Return [x, y] of the center of cell containing provided text 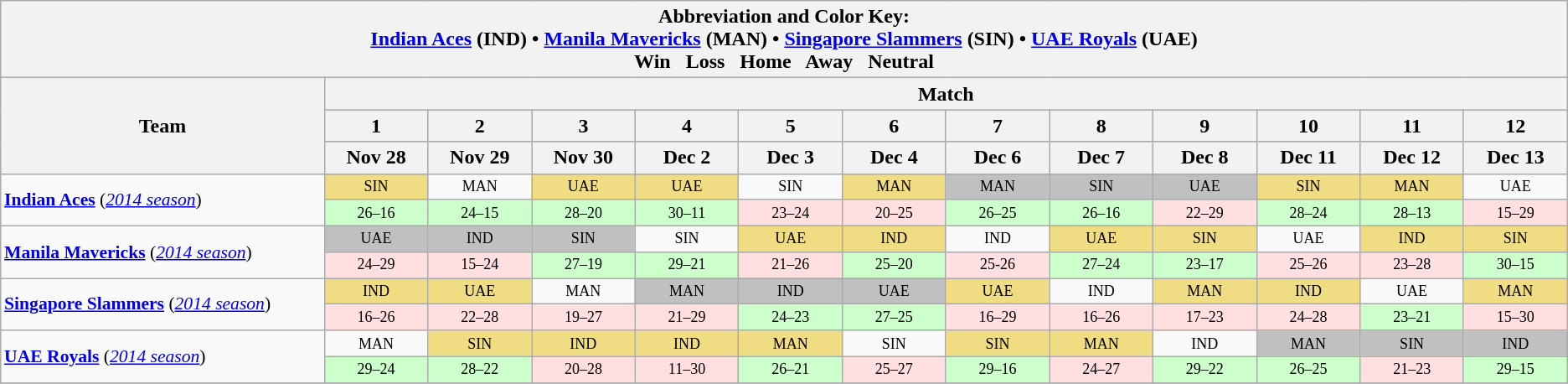
Singapore Slammers (2014 season) [162, 304]
24–28 [1308, 317]
9 [1204, 126]
23–21 [1412, 317]
29–15 [1515, 369]
10 [1308, 126]
28–22 [480, 369]
4 [687, 126]
Dec 11 [1308, 158]
29–21 [687, 265]
2 [480, 126]
11–30 [687, 369]
28–20 [584, 213]
11 [1412, 126]
29–22 [1204, 369]
Dec 13 [1515, 158]
30–11 [687, 213]
Manila Mavericks (2014 season) [162, 252]
5 [791, 126]
17–23 [1204, 317]
21–29 [687, 317]
3 [584, 126]
6 [895, 126]
15–29 [1515, 213]
25-26 [998, 265]
7 [998, 126]
25–26 [1308, 265]
1 [376, 126]
Dec 8 [1204, 158]
Nov 28 [376, 158]
8 [1101, 126]
24–23 [791, 317]
19–27 [584, 317]
15–30 [1515, 317]
27–25 [895, 317]
25–27 [895, 369]
22–29 [1204, 213]
Dec 12 [1412, 158]
Indian Aces (2014 season) [162, 200]
28–13 [1412, 213]
16–29 [998, 317]
12 [1515, 126]
24–15 [480, 213]
Dec 2 [687, 158]
23–24 [791, 213]
24–27 [1101, 369]
Nov 30 [584, 158]
Nov 29 [480, 158]
Abbreviation and Color Key:Indian Aces (IND) • Manila Mavericks (MAN) • Singapore Slammers (SIN) • UAE Royals (UAE)Win Loss Home Away Neutral [784, 39]
Match [946, 94]
22–28 [480, 317]
Team [162, 126]
23–28 [1412, 265]
21–26 [791, 265]
25–20 [895, 265]
26–21 [791, 369]
21–23 [1412, 369]
Dec 3 [791, 158]
28–24 [1308, 213]
Dec 6 [998, 158]
20–25 [895, 213]
24–29 [376, 265]
29–24 [376, 369]
23–17 [1204, 265]
27–24 [1101, 265]
Dec 7 [1101, 158]
29–16 [998, 369]
20–28 [584, 369]
27–19 [584, 265]
Dec 4 [895, 158]
30–15 [1515, 265]
UAE Royals (2014 season) [162, 356]
15–24 [480, 265]
